Determine the (X, Y) coordinate at the center of the cell enclosing the given text.  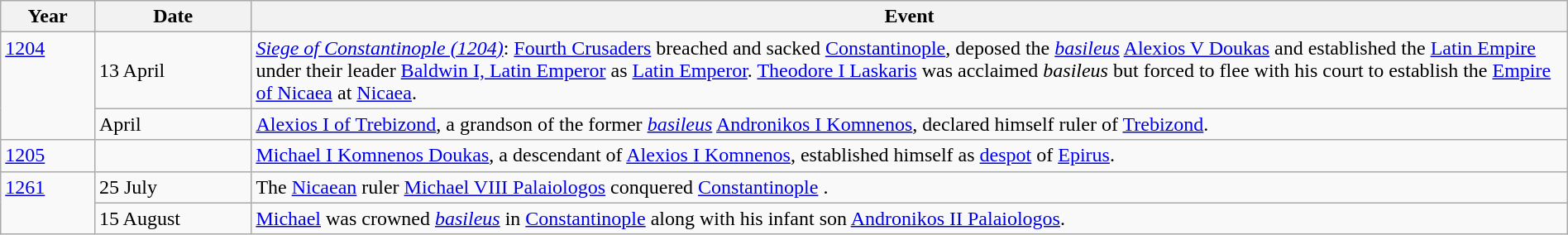
15 August (172, 218)
The Nicaean ruler Michael VIII Palaiologos conquered Constantinople . (910, 187)
Date (172, 17)
1261 (48, 203)
Michael was crowned basileus in Constantinople along with his infant son Andronikos II Palaiologos. (910, 218)
1205 (48, 156)
April (172, 124)
25 July (172, 187)
13 April (172, 70)
1204 (48, 86)
Event (910, 17)
Year (48, 17)
Michael I Komnenos Doukas, a descendant of Alexios I Komnenos, established himself as despot of Epirus. (910, 156)
Alexios I of Trebizond, a grandson of the former basileus Andronikos I Komnenos, declared himself ruler of Trebizond. (910, 124)
